Extract the (X, Y) coordinate from the center of the cell holding the provided text.  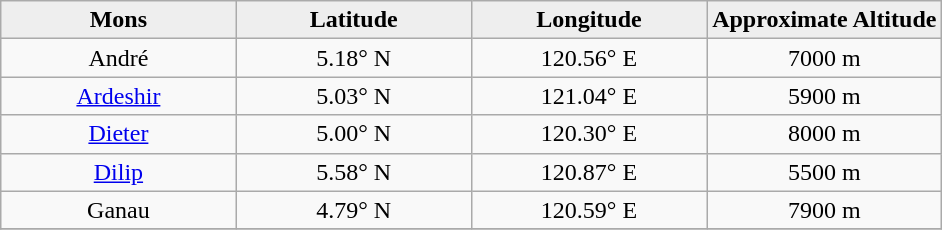
Dieter (118, 134)
5900 m (824, 96)
André (118, 58)
7900 m (824, 210)
Dilip (118, 172)
121.04° E (588, 96)
5.03° N (354, 96)
Ardeshir (118, 96)
Approximate Altitude (824, 20)
4.79° N (354, 210)
120.87° E (588, 172)
120.56° E (588, 58)
5.00° N (354, 134)
120.30° E (588, 134)
Ganau (118, 210)
8000 m (824, 134)
5.18° N (354, 58)
Mons (118, 20)
5500 m (824, 172)
5.58° N (354, 172)
Longitude (588, 20)
Latitude (354, 20)
7000 m (824, 58)
120.59° E (588, 210)
